Return the (X, Y) coordinate for the center point of the cell that contains the specified text.  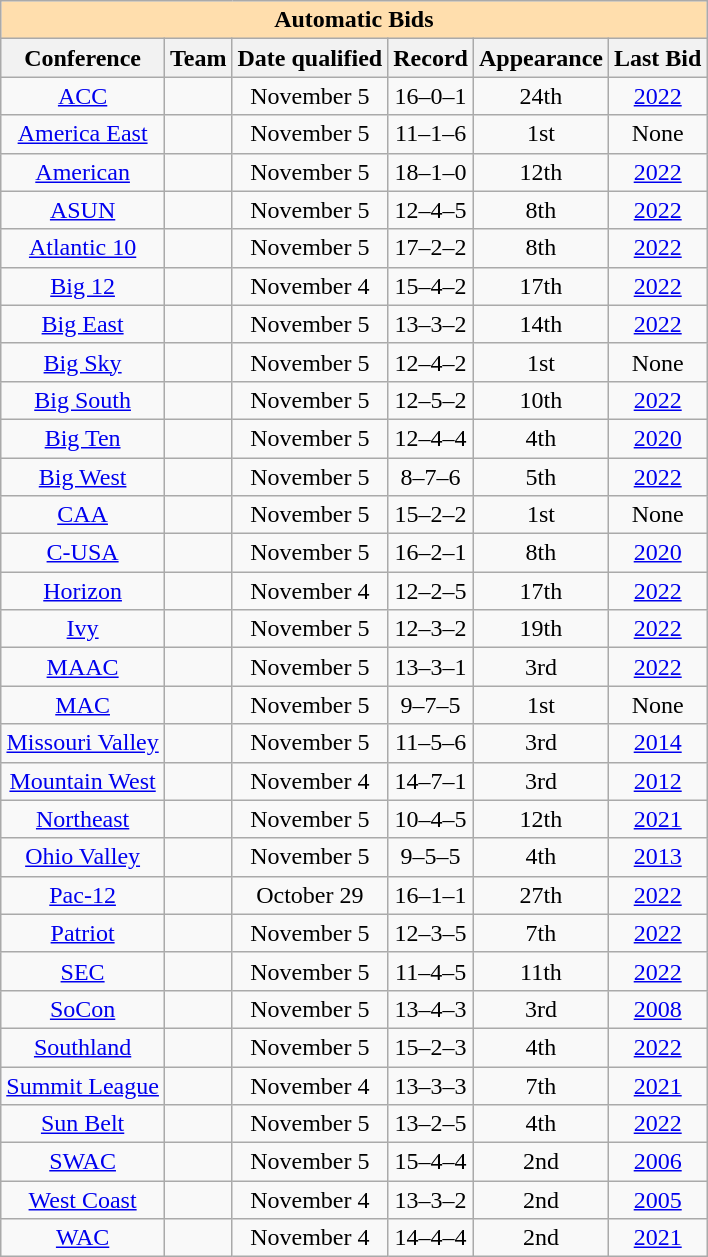
America East (83, 134)
Big Ten (83, 438)
Pac-12 (83, 895)
13–3–3 (431, 1085)
2005 (657, 1200)
Patriot (83, 933)
Big West (83, 477)
Team (198, 58)
14th (540, 324)
16–0–1 (431, 96)
2014 (657, 743)
13–3–1 (431, 667)
11–4–5 (431, 971)
11–5–6 (431, 743)
Northeast (83, 819)
Ivy (83, 629)
Ohio Valley (83, 857)
12–2–5 (431, 591)
12–4–4 (431, 438)
24th (540, 96)
American (83, 172)
13–4–3 (431, 1009)
ASUN (83, 210)
Appearance (540, 58)
15–2–3 (431, 1047)
Mountain West (83, 781)
ACC (83, 96)
2013 (657, 857)
SWAC (83, 1162)
SoCon (83, 1009)
Big Sky (83, 362)
Date qualified (310, 58)
Southland (83, 1047)
15–4–4 (431, 1162)
27th (540, 895)
14–4–4 (431, 1238)
C-USA (83, 553)
SEC (83, 971)
15–4–2 (431, 286)
10–4–5 (431, 819)
Conference (83, 58)
5th (540, 477)
Big South (83, 400)
Big East (83, 324)
2008 (657, 1009)
Automatic Bids (354, 20)
18–1–0 (431, 172)
9–7–5 (431, 705)
MAC (83, 705)
11th (540, 971)
WAC (83, 1238)
12–4–5 (431, 210)
MAAC (83, 667)
19th (540, 629)
CAA (83, 515)
10th (540, 400)
15–2–2 (431, 515)
Last Bid (657, 58)
Atlantic 10 (83, 248)
16–2–1 (431, 553)
Big 12 (83, 286)
12–3–2 (431, 629)
11–1–6 (431, 134)
Missouri Valley (83, 743)
Summit League (83, 1085)
West Coast (83, 1200)
14–7–1 (431, 781)
16–1–1 (431, 895)
October 29 (310, 895)
12–5–2 (431, 400)
12–3–5 (431, 933)
13–2–5 (431, 1124)
17–2–2 (431, 248)
2012 (657, 781)
8–7–6 (431, 477)
Sun Belt (83, 1124)
2006 (657, 1162)
Horizon (83, 591)
12–4–2 (431, 362)
9–5–5 (431, 857)
Record (431, 58)
